Return the [x, y] coordinate for the center point of the cell that contains the specified text.  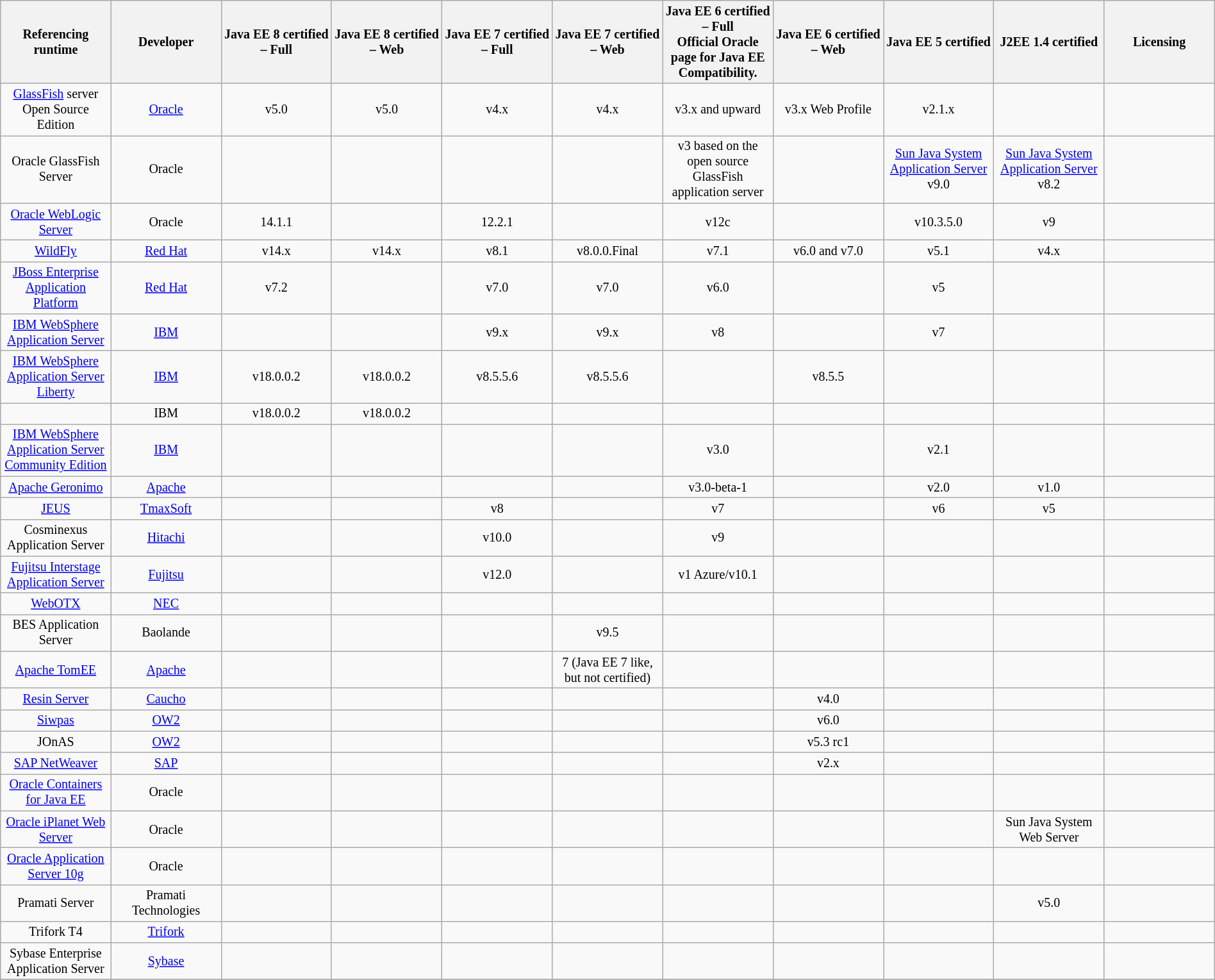
v5.3 rc1 [828, 742]
Sun Java System Application Server v9.0 [938, 169]
Trifork [166, 932]
v6 [938, 509]
NEC [166, 604]
v3 based on the open source GlassFish application server [718, 169]
v10.0 [497, 538]
v12c [718, 222]
Apache Geronimo [56, 487]
Baolande [166, 633]
Sybase Enterprise Application Server [56, 961]
GlassFish server Open Source Edition [56, 110]
JEUS [56, 509]
12.2.1 [497, 222]
Apache TomEE [56, 670]
IBM WebSphere Application Server [56, 332]
WebOTX [56, 604]
Java EE 6 certified – Full Official Oracle page for Java EE Compatibility. [718, 42]
TmaxSoft [166, 509]
IBM WebSphere Application Server Liberty [56, 377]
v1.0 [1049, 487]
Trifork T4 [56, 932]
v4.0 [828, 699]
BES Application Server [56, 633]
v2.0 [938, 487]
Java EE 5 certified [938, 42]
WildFly [56, 251]
Pramati Technologies [166, 902]
v3.x and upward [718, 110]
v10.3.5.0 [938, 222]
Pramati Server [56, 902]
Sun Java System Web Server [1049, 829]
SAP [166, 763]
v7.2 [276, 287]
IBM WebSphere Application Server Community Edition [56, 450]
Java EE 8 certified – Full [276, 42]
Oracle Containers for Java EE [56, 792]
v3.0 [718, 450]
v12.0 [497, 574]
Oracle GlassFish Server [56, 169]
Java EE 7 certified – Web [607, 42]
Hitachi [166, 538]
Java EE 8 certified – Web [386, 42]
v3.x Web Profile [828, 110]
Resin Server [56, 699]
Fujitsu [166, 574]
v2.1 [938, 450]
Java EE 7 certified – Full [497, 42]
v5.1 [938, 251]
v3.0-beta-1 [718, 487]
Oracle iPlanet Web Server [56, 829]
v6.0 and v7.0 [828, 251]
Referencing runtime [56, 42]
Oracle Application Server 10g [56, 867]
Caucho [166, 699]
v8.1 [497, 251]
Oracle WebLogic Server [56, 222]
v8.5.5 [828, 377]
SAP NetWeaver [56, 763]
Fujitsu Interstage Application Server [56, 574]
Sybase [166, 961]
JOnAS [56, 742]
JBoss Enterprise Application Platform [56, 287]
Cosminexus Application Server [56, 538]
Siwpas [56, 720]
v9.5 [607, 633]
Developer [166, 42]
14.1.1 [276, 222]
Sun Java System Application Server v8.2 [1049, 169]
v1 Azure/v10.1 [718, 574]
v2.x [828, 763]
7 (Java EE 7 like, but not certified) [607, 670]
J2EE 1.4 certified [1049, 42]
v8.0.0.Final [607, 251]
v7.1 [718, 251]
Licensing [1159, 42]
v2.1.x [938, 110]
Java EE 6 certified – Web [828, 42]
